Output the (X, Y) coordinate of the center of the cell containing the given text.  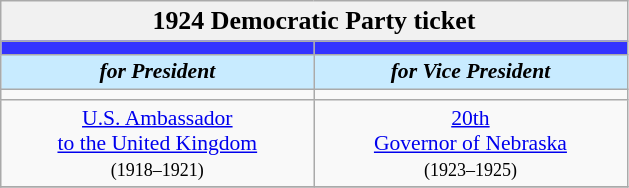
for Vice President (470, 72)
20thGovernor of Nebraska(1923–1925) (470, 144)
U.S. Ambassador to the United Kingdom(1918–1921) (158, 144)
for President (158, 72)
1924 Democratic Party ticket (314, 21)
